Identify which cell holds the provided text, then report its (X, Y) central coordinate. 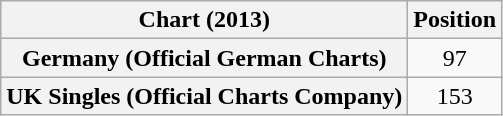
97 (455, 58)
UK Singles (Official Charts Company) (204, 96)
Germany (Official German Charts) (204, 58)
Chart (2013) (204, 20)
Position (455, 20)
153 (455, 96)
